Identify which cell holds the provided text, then report its [X, Y] central coordinate. 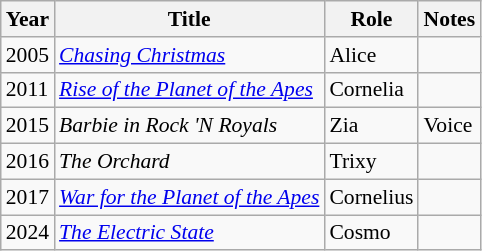
The Orchard [189, 162]
Voice [449, 126]
Title [189, 19]
Role [371, 19]
The Electric State [189, 233]
Cornelia [371, 90]
War for the Planet of the Apes [189, 197]
Cornelius [371, 197]
Notes [449, 19]
Chasing Christmas [189, 55]
2024 [28, 233]
2005 [28, 55]
Cosmo [371, 233]
Barbie in Rock 'N Royals [189, 126]
2011 [28, 90]
2017 [28, 197]
2015 [28, 126]
Trixy [371, 162]
Year [28, 19]
Zia [371, 126]
Rise of the Planet of the Apes [189, 90]
Alice [371, 55]
2016 [28, 162]
